Return the (x, y) coordinate for the center point of the cell that contains the specified text.  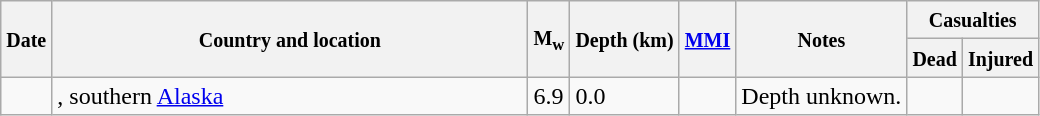
Mw (549, 39)
MMI (708, 39)
Date (26, 39)
Injured (1000, 58)
Notes (822, 39)
6.9 (549, 96)
Casualties (973, 20)
Depth unknown. (822, 96)
Country and location (290, 39)
Depth (km) (624, 39)
, southern Alaska (290, 96)
0.0 (624, 96)
Dead (935, 58)
